Identify which cell holds the provided text, then report its (X, Y) central coordinate. 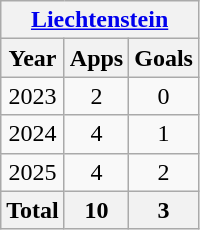
Goals (164, 58)
2023 (33, 96)
Total (33, 210)
3 (164, 210)
Liechtenstein (100, 20)
0 (164, 96)
Year (33, 58)
Apps (96, 58)
2025 (33, 172)
10 (96, 210)
1 (164, 134)
2024 (33, 134)
